For the text-containing cell, return its midpoint in (X, Y) coordinate format. 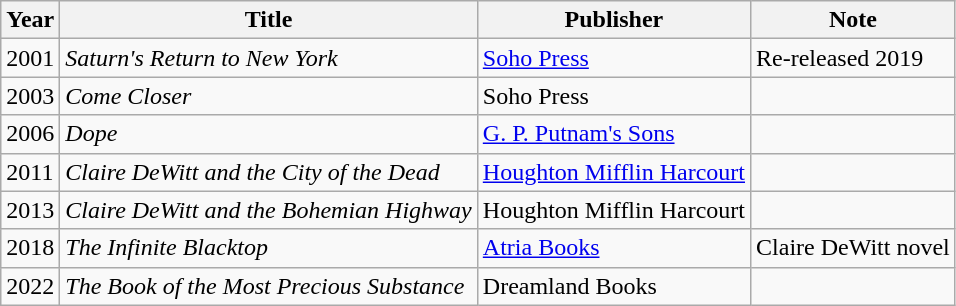
2022 (30, 286)
Come Closer (268, 96)
Claire DeWitt and the Bohemian Highway (268, 210)
Note (854, 20)
2003 (30, 96)
The Book of the Most Precious Substance (268, 286)
Claire DeWitt novel (854, 248)
G. P. Putnam's Sons (614, 134)
Dope (268, 134)
Title (268, 20)
Atria Books (614, 248)
Dreamland Books (614, 286)
Re-released 2019 (854, 58)
Claire DeWitt and the City of the Dead (268, 172)
2011 (30, 172)
Saturn's Return to New York (268, 58)
2006 (30, 134)
2001 (30, 58)
Year (30, 20)
2018 (30, 248)
2013 (30, 210)
The Infinite Blacktop (268, 248)
Publisher (614, 20)
